Find where the given text appears and provide that cell's center as [X, Y] coordinate. 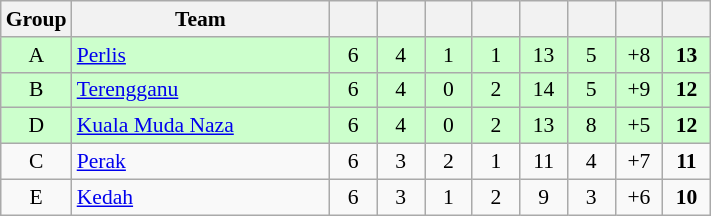
+7 [639, 162]
8 [591, 126]
C [36, 162]
+5 [639, 126]
A [36, 55]
+8 [639, 55]
Perak [201, 162]
E [36, 197]
+6 [639, 197]
B [36, 90]
Group [36, 19]
9 [544, 197]
+9 [639, 90]
Perlis [201, 55]
Kuala Muda Naza [201, 126]
10 [687, 197]
Terengganu [201, 90]
14 [544, 90]
Kedah [201, 197]
D [36, 126]
Team [201, 19]
